For the text-containing cell, return its midpoint in [x, y] coordinate format. 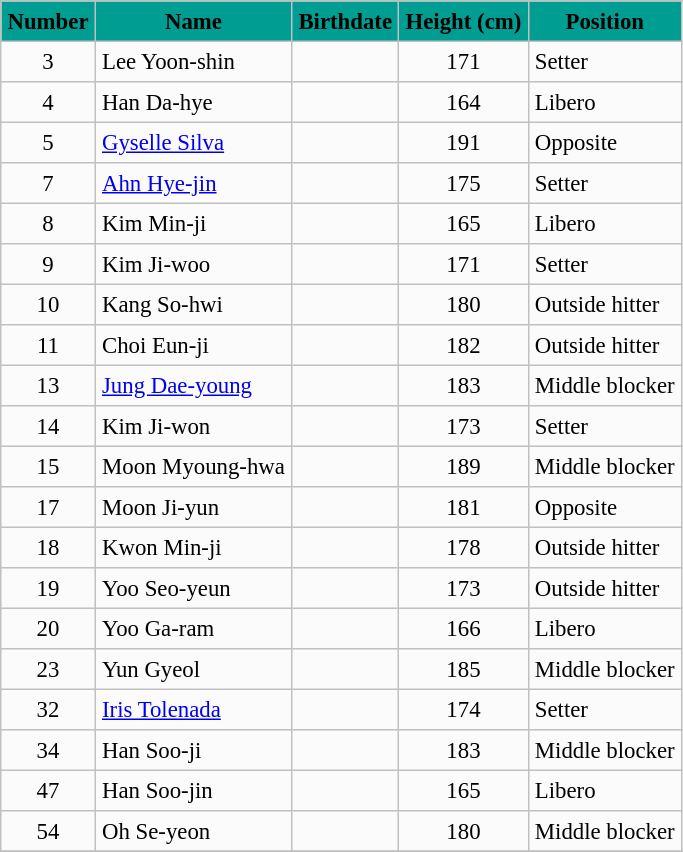
Jung Dae-young [193, 385]
47 [48, 790]
Han Soo-jin [193, 790]
Han Soo-ji [193, 750]
15 [48, 466]
Height (cm) [464, 21]
182 [464, 345]
4 [48, 102]
10 [48, 304]
181 [464, 507]
175 [464, 183]
Han Da-hye [193, 102]
34 [48, 750]
11 [48, 345]
32 [48, 709]
164 [464, 102]
17 [48, 507]
3 [48, 61]
Ahn Hye-jin [193, 183]
Yun Gyeol [193, 669]
54 [48, 831]
Kim Ji-won [193, 426]
Name [193, 21]
Moon Ji-yun [193, 507]
Kang So-hwi [193, 304]
Kwon Min-ji [193, 547]
23 [48, 669]
Moon Myoung-hwa [193, 466]
Oh Se-yeon [193, 831]
189 [464, 466]
185 [464, 669]
Lee Yoon-shin [193, 61]
Kim Min-ji [193, 223]
7 [48, 183]
191 [464, 142]
13 [48, 385]
Yoo Ga-ram [193, 628]
9 [48, 264]
178 [464, 547]
20 [48, 628]
Kim Ji-woo [193, 264]
Choi Eun-ji [193, 345]
19 [48, 588]
Yoo Seo-yeun [193, 588]
Number [48, 21]
18 [48, 547]
Iris Tolenada [193, 709]
174 [464, 709]
5 [48, 142]
166 [464, 628]
14 [48, 426]
Gyselle Silva [193, 142]
8 [48, 223]
Position [604, 21]
Birthdate [346, 21]
